Scan for the cell matching the given text and deliver its (x, y) coordinate at center. 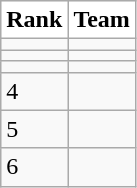
Team (102, 20)
4 (34, 91)
6 (34, 167)
Rank (34, 20)
5 (34, 129)
